Detect which cell encompasses the target text, then output its [X, Y] center coordinate. 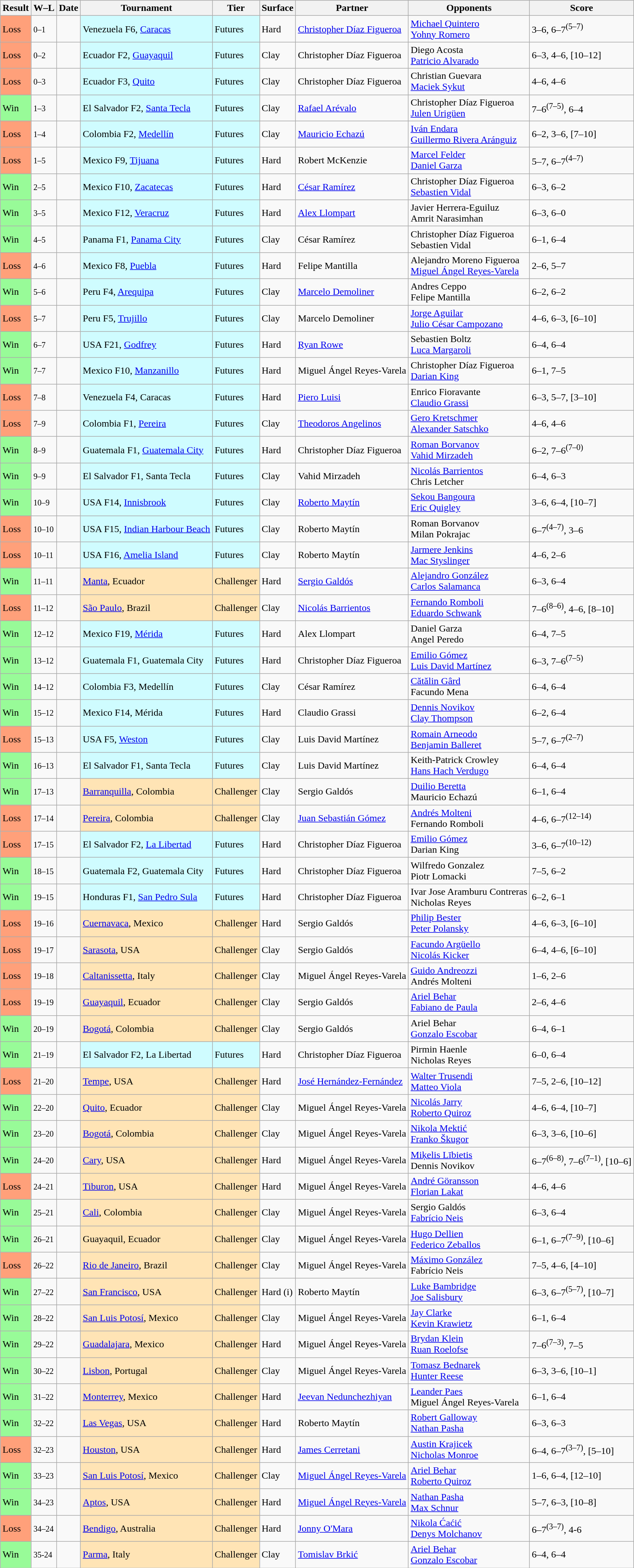
Brydan Klein Ruan Roelofse [469, 1344]
Jarmere Jenkins Mac Styslinger [469, 555]
Caltanissetta, Italy [146, 976]
Jay Clarke Kevin Krawietz [469, 1318]
Diego Acosta Patricio Alvarado [469, 55]
17–14 [44, 818]
6–3, 4–6, [10–12] [581, 55]
Roman Borvanov Vahid Mirzadeh [469, 450]
1–6, 2–6 [581, 976]
Fernando Romboli Eduardo Schwank [469, 607]
Luke Bambridge Joe Salisbury [469, 1291]
Ariel Behar Roberto Quiroz [469, 1476]
Máximo González Fabrício Neis [469, 1266]
Houston, USA [146, 1449]
Christopher Díaz Figueroa Julen Urigüen [469, 108]
6–3, 3–6, [10–6] [581, 1134]
30–22 [44, 1371]
Opponents [469, 8]
1–4 [44, 134]
Emilio Gómez Darian King [469, 844]
USA F16, Amelia Island [146, 555]
Austin Krajicek Nicholas Monroe [469, 1449]
Felipe Mantilla [352, 265]
Cali, Colombia [146, 1213]
Claudio Grassi [352, 712]
Tomislav Brkić [352, 1554]
7–8 [44, 397]
2–6, 5–7 [581, 265]
6–2, 6–4 [581, 712]
Ecuador F3, Quito [146, 82]
20–19 [44, 1029]
19–17 [44, 949]
Dennis Novikov Clay Thompson [469, 712]
3–5 [44, 213]
6–4, 4–6, [6–10] [581, 949]
4–6 [44, 265]
5–7, 6–3, [10–8] [581, 1502]
Jorge Aguilar Julio César Campozano [469, 318]
6–4, 6–3 [581, 476]
1–6, 6–4, [12–10] [581, 1476]
Guatemala F2, Guatemala City [146, 871]
Mexico F19, Mérida [146, 634]
Jonny O'Mara [352, 1528]
7–6(7–3), 7–5 [581, 1344]
Javier Herrera-Eguiluz Amrit Narasimhan [469, 213]
15–12 [44, 712]
Robert McKenzie [352, 160]
6–2, 6–1 [581, 897]
26–22 [44, 1266]
5–7 [44, 318]
15–13 [44, 739]
Iván Endara Guillermo Rivera Aránguiz [469, 134]
Mexico F10, Zacatecas [146, 187]
10–9 [44, 502]
Date [69, 8]
Mexico F10, Manzanillo [146, 371]
29–22 [44, 1344]
6–0, 6–4 [581, 1054]
Peru F5, Trujillo [146, 318]
10–10 [44, 529]
Leander Paes Miguel Ángel Reyes-Varela [469, 1397]
Cary, USA [146, 1160]
Score [581, 8]
7–5, 2–6, [10–12] [581, 1081]
7–6(7–5), 6–4 [581, 108]
Las Vegas, USA [146, 1423]
Tiburon, USA [146, 1186]
28–22 [44, 1318]
7–6(8–6), 4–6, [8–10] [581, 607]
Venezuela F6, Caracas [146, 29]
Ariel Behar Fabiano de Paula [469, 1002]
José Hernández-Fernández [352, 1081]
Sarasota, USA [146, 949]
32–23 [44, 1449]
Vahid Mirzadeh [352, 476]
Nicolás Barrientos [352, 607]
Gero Kretschmer Alexander Satschko [469, 424]
Tomasz Bednarek Hunter Reese [469, 1371]
Nathan Pasha Max Schnur [469, 1502]
0–2 [44, 55]
Colombia F1, Pereira [146, 424]
Jeevan Nedunchezhiyan [352, 1397]
6–7(4–7), 3–6 [581, 529]
Mauricio Echazú [352, 134]
5–6 [44, 292]
Nikola Mektić Franko Škugor [469, 1134]
35-24 [44, 1554]
25–21 [44, 1213]
6–7(6–8), 7–6(7–1), [10–6] [581, 1160]
Hugo Dellien Federico Zeballos [469, 1239]
6–4, 6–1 [581, 1029]
Colombia F3, Medellín [146, 687]
Quito, Ecuador [146, 1107]
Cătălin Gârd Facundo Mena [469, 687]
1–5 [44, 160]
27–22 [44, 1291]
6–7(3–7), 4-6 [581, 1528]
17–15 [44, 844]
23–20 [44, 1134]
Aptos, USA [146, 1502]
Tournament [146, 8]
W–L [44, 8]
San Francisco, USA [146, 1291]
6–3, 3–6, [10–1] [581, 1371]
Sergio Galdós Fabrício Neis [469, 1213]
10–11 [44, 555]
34–23 [44, 1502]
24–21 [44, 1186]
Rafael Arévalo [352, 108]
24–20 [44, 1160]
11–11 [44, 581]
Pereira, Colombia [146, 818]
Wilfredo Gonzalez Piotr Lomacki [469, 871]
Surface [278, 8]
1–3 [44, 108]
11–12 [44, 607]
Christopher Díaz Figueroa Darian King [469, 371]
7–5, 4–6, [4–10] [581, 1266]
8–9 [44, 450]
Rio de Janeiro, Brazil [146, 1266]
26–21 [44, 1239]
Mexico F9, Tijuana [146, 160]
19–19 [44, 1002]
21–20 [44, 1081]
Piero Luisi [352, 397]
6–2, 6–2 [581, 292]
16–13 [44, 766]
Nicolás Barrientos Chris Letcher [469, 476]
Peru F4, Arequipa [146, 292]
0–3 [44, 82]
Christian Guevara Maciek Sykut [469, 82]
6–1, 7–5 [581, 371]
12–12 [44, 634]
4–6, 6–7(12–14) [581, 818]
6–4, 7–5 [581, 634]
Ecuador F2, Guayaquil [146, 55]
Andres Ceppo Felipe Mantilla [469, 292]
Michael Quintero Yohny Romero [469, 29]
Mexico F14, Mérida [146, 712]
Panama F1, Panama City [146, 239]
22–20 [44, 1107]
Guido Andreozzi Andrés Molteni [469, 976]
18–15 [44, 871]
Sekou Bangoura Eric Quigley [469, 502]
19–15 [44, 897]
6–1, 6–7(7–9), [10–6] [581, 1239]
Result [16, 8]
São Paulo, Brazil [146, 607]
32–22 [44, 1423]
Honduras F1, San Pedro Sula [146, 897]
USA F14, Innisbrook [146, 502]
6–7 [44, 344]
6–3, 6–3 [581, 1423]
31–22 [44, 1397]
USA F5, Weston [146, 739]
Nikola Ćaćić Denys Molchanov [469, 1528]
0–1 [44, 29]
19–16 [44, 923]
Tier [236, 8]
Mexico F12, Veracruz [146, 213]
3–6, 6–4, [10–7] [581, 502]
Theodoros Angelinos [352, 424]
6–3, 6–7(5–7), [10–7] [581, 1291]
Tempe, USA [146, 1081]
Manta, Ecuador [146, 581]
Parma, Italy [146, 1554]
13–12 [44, 660]
6–3, 5–7, [3–10] [581, 397]
André Göransson Florian Lakat [469, 1186]
USA F21, Godfrey [146, 344]
Facundo Argüello Nicolás Kicker [469, 949]
Juan Sebastián Gómez [352, 818]
Alejandro Moreno Figueroa Miguel Ángel Reyes-Varela [469, 265]
4–6, 2–6 [581, 555]
3–6, 6–7(10–12) [581, 844]
6–2, 7–6(7–0) [581, 450]
14–12 [44, 687]
Hard (i) [278, 1291]
USA F15, Indian Harbour Beach [146, 529]
5–7, 6–7(2–7) [581, 739]
El Salvador F2, Santa Tecla [146, 108]
Pirmin Haenle Nicholas Reyes [469, 1054]
6–4, 6–7(3–7), [5–10] [581, 1449]
7–7 [44, 371]
2–6, 4–6 [581, 1002]
4–6, 6–4, [10–7] [581, 1107]
Daniel Garza Angel Peredo [469, 634]
Cuernavaca, Mexico [146, 923]
Mexico F8, Puebla [146, 265]
Walter Trusendi Matteo Viola [469, 1081]
Partner [352, 8]
Bendigo, Australia [146, 1528]
Enrico Fioravante Claudio Grassi [469, 397]
21–19 [44, 1054]
Nicolás Jarry Roberto Quiroz [469, 1107]
Keith-Patrick Crowley Hans Hach Verdugo [469, 766]
Guadalajara, Mexico [146, 1344]
Marcel Felder Daniel Garza [469, 160]
Miķelis Lībietis Dennis Novikov [469, 1160]
Ivar Jose Aramburu Contreras Nicholas Reyes [469, 897]
Ryan Rowe [352, 344]
7–5, 6–2 [581, 871]
Philip Bester Peter Polansky [469, 923]
Robert Galloway Nathan Pasha [469, 1423]
Roman Borvanov Milan Pokrajac [469, 529]
Romain Arneodo Benjamin Balleret [469, 739]
Venezuela F4, Caracas [146, 397]
Duilio Beretta Mauricio Echazú [469, 792]
Alejandro González Carlos Salamanca [469, 581]
Barranquilla, Colombia [146, 792]
6–3, 7–6(7–5) [581, 660]
9–9 [44, 476]
6–3, 6–2 [581, 187]
5–7, 6–7(4–7) [581, 160]
Monterrey, Mexico [146, 1397]
3–6, 6–7(5–7) [581, 29]
2–5 [44, 187]
Colombia F2, Medellín [146, 134]
33–23 [44, 1476]
6–3, 6–0 [581, 213]
James Cerretani [352, 1449]
7–9 [44, 424]
Andrés Molteni Fernando Romboli [469, 818]
6–2, 3–6, [7–10] [581, 134]
17–13 [44, 792]
34–24 [44, 1528]
4–5 [44, 239]
Lisbon, Portugal [146, 1371]
Emilio Gómez Luis David Martínez [469, 660]
19–18 [44, 976]
Sebastien Boltz Luca Margaroli [469, 344]
